Find where the given text appears and provide that cell's center as (x, y) coordinate. 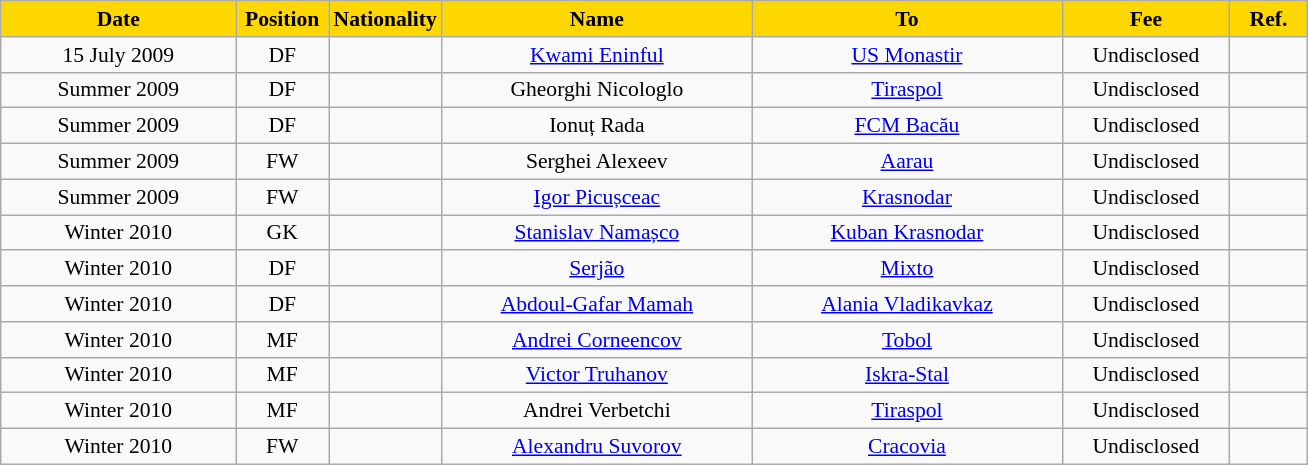
Stanislav Namașco (597, 233)
Nationality (384, 19)
Name (597, 19)
Position (282, 19)
Andrei Corneencov (597, 340)
Mixto (907, 269)
Victor Truhanov (597, 375)
15 July 2009 (118, 55)
Alania Vladikavkaz (907, 304)
Date (118, 19)
US Monastir (907, 55)
Aarau (907, 162)
Krasnodar (907, 197)
Kwami Eninful (597, 55)
Serjão (597, 269)
Ionuț Rada (597, 126)
Cracovia (907, 447)
GK (282, 233)
Alexandru Suvorov (597, 447)
Andrei Verbetchi (597, 411)
Abdoul-Gafar Mamah (597, 304)
Fee (1146, 19)
To (907, 19)
Serghei Alexeev (597, 162)
FCM Bacău (907, 126)
Tobol (907, 340)
Iskra-Stal (907, 375)
Gheorghi Nicologlo (597, 90)
Igor Picușceac (597, 197)
Ref. (1269, 19)
Kuban Krasnodar (907, 233)
